Return the (x, y) coordinate for the center point of the cell that contains the specified text.  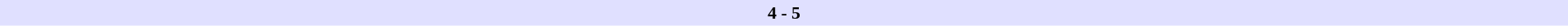
4 - 5 (784, 13)
